From the cell containing the given text, extract its center point as (X, Y) coordinate. 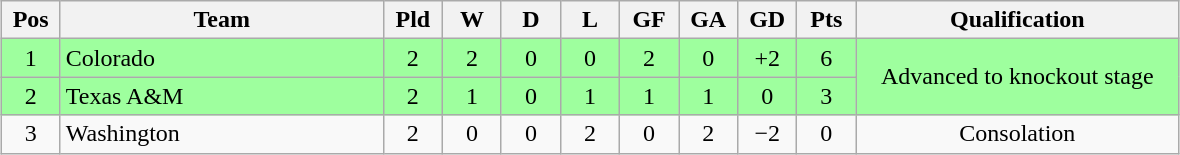
W (472, 20)
+2 (768, 58)
Washington (222, 134)
Team (222, 20)
−2 (768, 134)
Colorado (222, 58)
GF (650, 20)
Advanced to knockout stage (1018, 77)
D (530, 20)
Pos (30, 20)
GA (708, 20)
Texas A&M (222, 96)
6 (826, 58)
L (590, 20)
Pld (412, 20)
Consolation (1018, 134)
GD (768, 20)
Pts (826, 20)
Qualification (1018, 20)
